For the text-containing cell, return its midpoint in (X, Y) coordinate format. 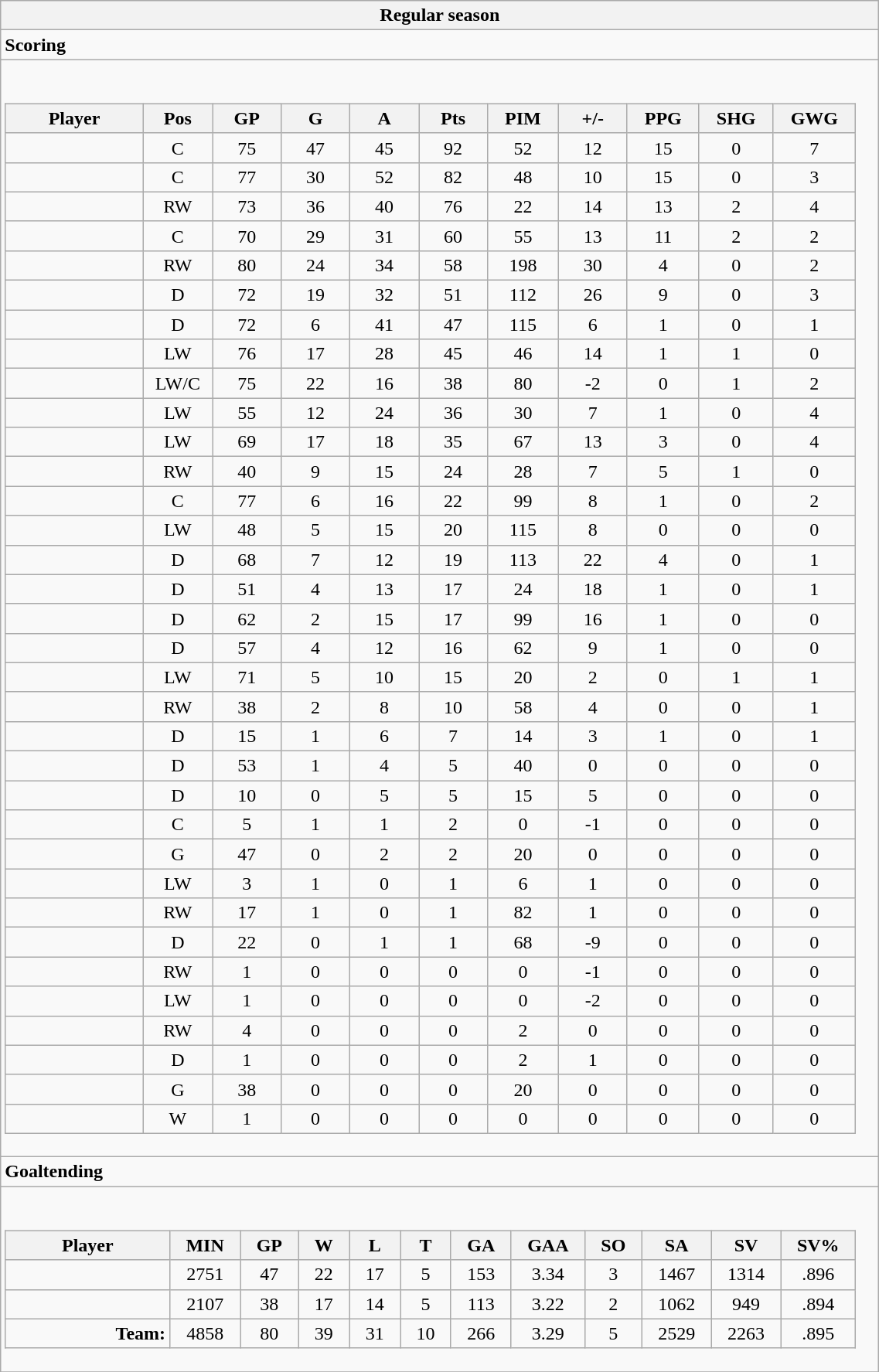
73 (247, 206)
LW/C (178, 383)
.896 (818, 1275)
PPG (663, 118)
-9 (592, 942)
39 (324, 1333)
.894 (818, 1304)
Pts (453, 118)
198 (523, 265)
2751 (206, 1275)
3.34 (547, 1275)
35 (453, 442)
Regular season (440, 15)
60 (453, 236)
2107 (206, 1304)
1062 (676, 1304)
3.22 (547, 1304)
949 (746, 1304)
70 (247, 236)
SV% (818, 1245)
GWG (814, 118)
67 (523, 442)
11 (663, 236)
GA (481, 1245)
53 (247, 766)
32 (385, 295)
L (375, 1245)
A (385, 118)
SHG (736, 118)
92 (453, 148)
2263 (746, 1333)
SA (676, 1245)
29 (315, 236)
MIN (206, 1245)
T (426, 1245)
112 (523, 295)
2529 (676, 1333)
1314 (746, 1275)
153 (481, 1275)
266 (481, 1333)
Scoring (440, 45)
3.29 (547, 1333)
GAA (547, 1245)
4858 (206, 1333)
+/- (592, 118)
69 (247, 442)
Pos (178, 118)
PIM (523, 118)
Goaltending (440, 1172)
26 (592, 295)
1467 (676, 1275)
71 (247, 677)
34 (385, 265)
SV (746, 1245)
46 (523, 354)
SO (613, 1245)
57 (247, 648)
41 (385, 325)
Team: (88, 1333)
.895 (818, 1333)
